Scan for the cell matching the given text and deliver its (x, y) coordinate at center. 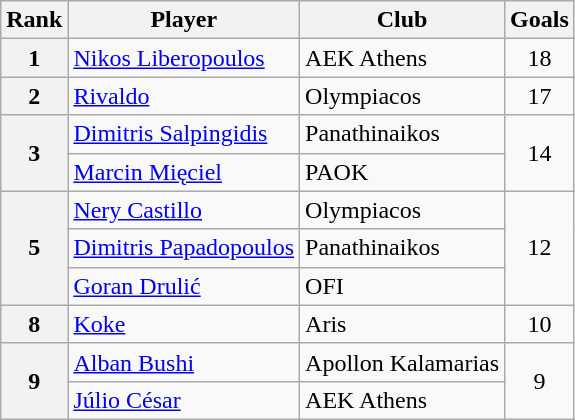
1 (34, 58)
Apollon Kalamarias (402, 362)
18 (540, 58)
Club (402, 20)
Goals (540, 20)
10 (540, 324)
5 (34, 248)
Dimitris Papadopoulos (184, 248)
PAOK (402, 172)
Nikos Liberopoulos (184, 58)
Player (184, 20)
8 (34, 324)
Rank (34, 20)
12 (540, 248)
Rivaldo (184, 96)
Marcin Mięciel (184, 172)
17 (540, 96)
Aris (402, 324)
Júlio César (184, 400)
3 (34, 153)
Koke (184, 324)
Goran Drulić (184, 286)
Nery Castillo (184, 210)
2 (34, 96)
OFI (402, 286)
14 (540, 153)
Dimitris Salpingidis (184, 134)
Alban Bushi (184, 362)
